Determine the [X, Y] coordinate at the center of the cell enclosing the given text.  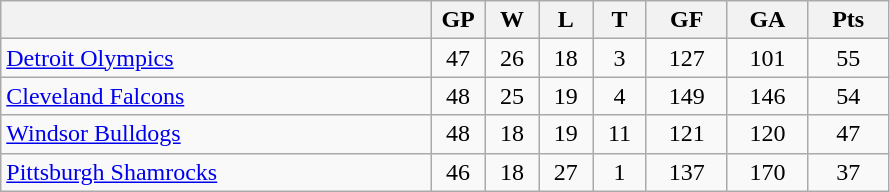
L [566, 20]
11 [620, 134]
GP [458, 20]
120 [768, 134]
Pittsburgh Shamrocks [216, 172]
26 [512, 58]
Pts [848, 20]
Cleveland Falcons [216, 96]
Detroit Olympics [216, 58]
Windsor Bulldogs [216, 134]
25 [512, 96]
1 [620, 172]
GF [686, 20]
46 [458, 172]
54 [848, 96]
137 [686, 172]
121 [686, 134]
GA [768, 20]
W [512, 20]
T [620, 20]
55 [848, 58]
127 [686, 58]
37 [848, 172]
149 [686, 96]
4 [620, 96]
146 [768, 96]
3 [620, 58]
27 [566, 172]
101 [768, 58]
170 [768, 172]
